Detect which cell encompasses the target text, then output its (x, y) center coordinate. 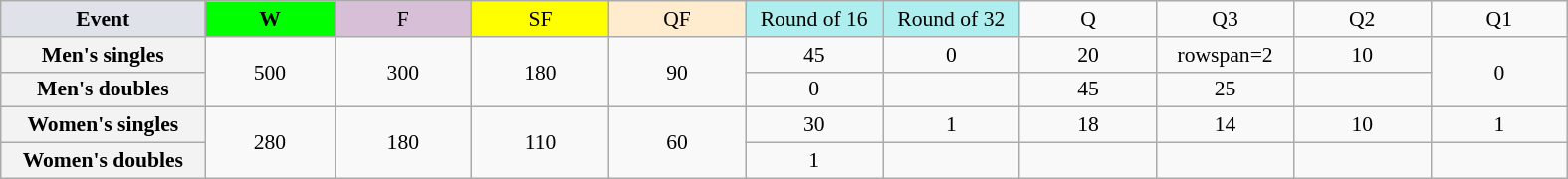
Men's singles (104, 55)
14 (1226, 125)
rowspan=2 (1226, 55)
QF (677, 19)
25 (1226, 89)
F (403, 19)
SF (541, 19)
Round of 32 (951, 19)
Q2 (1362, 19)
Q1 (1499, 19)
18 (1088, 125)
90 (677, 72)
Men's doubles (104, 89)
Event (104, 19)
W (270, 19)
110 (541, 143)
Round of 16 (814, 19)
Women's doubles (104, 161)
280 (270, 143)
30 (814, 125)
Q (1088, 19)
Q3 (1226, 19)
20 (1088, 55)
300 (403, 72)
Women's singles (104, 125)
500 (270, 72)
60 (677, 143)
